Detect which cell encompasses the target text, then output its (X, Y) center coordinate. 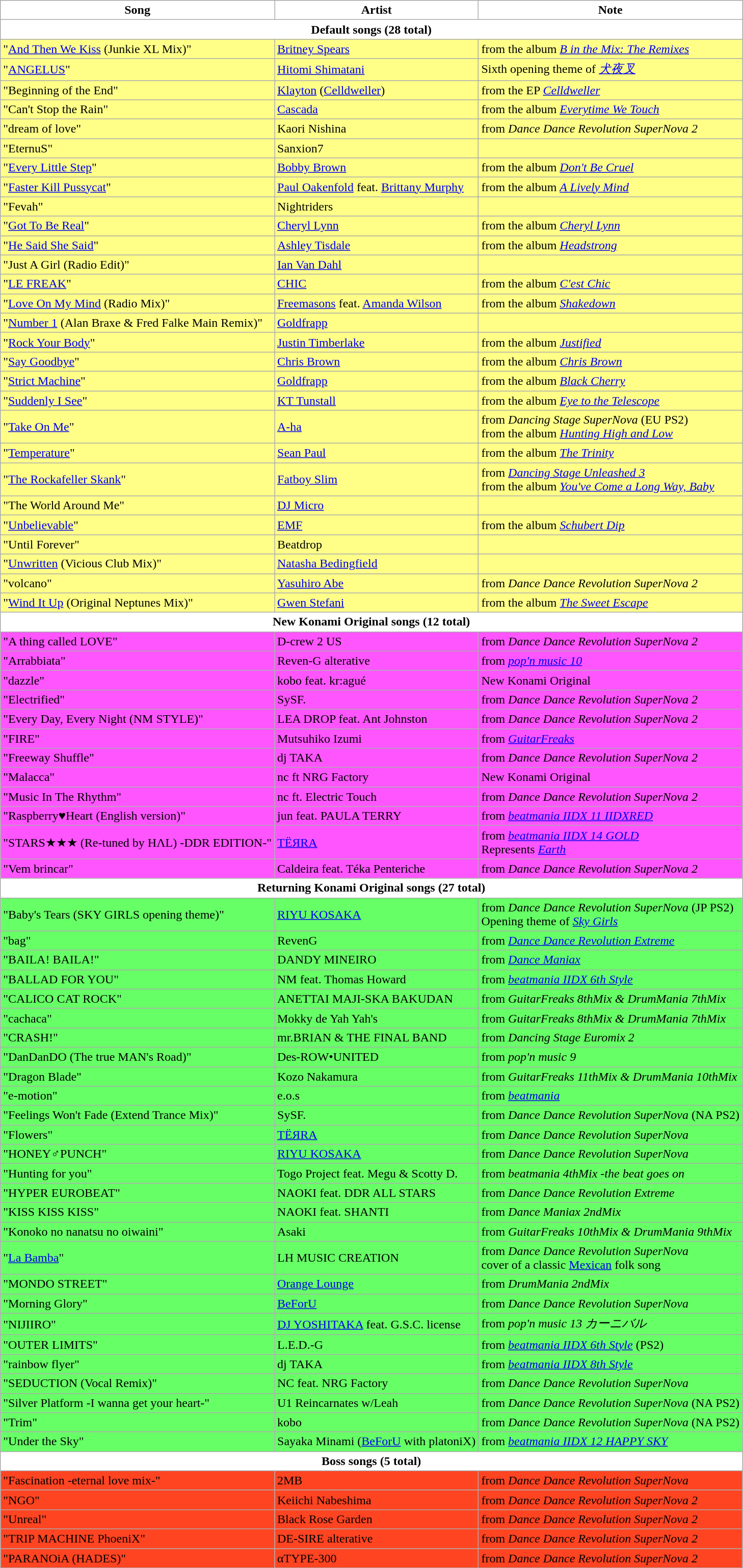
Kozo Nakamura (376, 1076)
BeForU (376, 1303)
RevenG (376, 940)
from the album A Lively Mind (611, 187)
"Temperature" (138, 453)
Orange Lounge (376, 1284)
Fatboy Slim (376, 479)
"MONDO STREET" (138, 1284)
"Number 1 (Alan Braxe & Fred Falke Main Remix)" (138, 323)
from pop'n music 9 (611, 1057)
"La Bamba" (138, 1258)
nc ft NRG Factory (376, 777)
"PARANOiA (HADES)" (138, 1558)
NAOKI feat. DDR ALL STARS (376, 1193)
from DrumMania 2ndMix (611, 1284)
Des-ROW•UNITED (376, 1057)
"Fascination -eternal love mix-" (138, 1480)
Note (611, 10)
mr.BRIAN & THE FINAL BAND (376, 1037)
Cascada (376, 110)
jun feat. PAULA TERRY (376, 816)
from the album Cheryl Lynn (611, 226)
"Suddenly I See" (138, 400)
LEA DROP feat. Ant Johnston (376, 719)
"Music In The Rhythm" (138, 797)
"Unwritten (Vicious Club Mix)" (138, 564)
U1 Reincarnates w/Leah (376, 1403)
"A thing called LOVE" (138, 641)
"Just A Girl (Radio Edit)" (138, 265)
"The Rockafeller Skank" (138, 479)
DANDY MINEIRO (376, 960)
LH MUSIC CREATION (376, 1258)
e.o.s (376, 1096)
from the EP Celldweller (611, 90)
"And Then We Kiss (Junkie XL Mix)" (138, 49)
Artist (376, 10)
"Got To Be Real" (138, 226)
"Hunting for you" (138, 1173)
KT Tunstall (376, 400)
from the album Schubert Dip (611, 525)
from the album Eye to the Telescope (611, 400)
DE-SIRE alterative (376, 1538)
"Until Forever" (138, 544)
"Rock Your Body" (138, 342)
Yasuhiro Abe (376, 583)
Nightriders (376, 206)
"Flowers" (138, 1135)
from the album Headstrong (611, 245)
"Electrified" (138, 699)
"Baby's Tears (SKY GIRLS opening theme)" (138, 914)
"Unbelievable" (138, 525)
"ANGELUS" (138, 69)
from Dancing Stage Unleashed 3from the album You've Come a Long Way, Baby (611, 479)
"Morning Glory" (138, 1303)
NAOKI feat. SHANTI (376, 1212)
"OUTER LIMITS" (138, 1345)
from GuitarFreaks 11thMix & DrumMania 10thMix (611, 1076)
from the album The Sweet Escape (611, 603)
"SEDUCTION (Vocal Remix)" (138, 1383)
Gwen Stefani (376, 603)
from the album The Trinity (611, 453)
"Dragon Blade" (138, 1076)
from the album Chris Brown (611, 361)
Bobby Brown (376, 168)
nc ft. Electric Touch (376, 797)
from the album Justified (611, 342)
from the album C'est Chic (611, 284)
DJ YOSHITAKA feat. G.S.C. license (376, 1324)
from GuitarFreaks (611, 739)
A-ha (376, 427)
D-crew 2 US (376, 641)
αTYPE-300 (376, 1558)
"Beginning of the End" (138, 90)
Default songs (28 total) (371, 30)
"The World Around Me" (138, 506)
"rainbow flyer" (138, 1364)
"Strict Machine" (138, 381)
"HONEY♂PUNCH" (138, 1154)
Black Rose Garden (376, 1519)
"Love On My Mind (Radio Mix)" (138, 303)
"DanDanDO (The true MAN's Road)" (138, 1057)
"EternuS" (138, 148)
"BALLAD FOR YOU" (138, 979)
"Konoko no nanatsu no oiwaini" (138, 1232)
EMF (376, 525)
"Fevah" (138, 206)
"Freeway Shuffle" (138, 758)
Reven-G alterative (376, 661)
Beatdrop (376, 544)
"LE FREAK" (138, 284)
from beatmania 4thMix -the beat goes on (611, 1173)
Caldeira feat. Téka Penteriche (376, 869)
Asaki (376, 1232)
from beatmania IIDX 6th Style (611, 979)
Ashley Tisdale (376, 245)
"Feelings Won't Fade (Extend Trance Mix)" (138, 1115)
"Trim" (138, 1422)
Mutsuhiko Izumi (376, 739)
"STARS★★★ (Re-tuned by HΛL) -DDR EDITION-" (138, 842)
from Dance Dance Revolution SuperNovacover of a classic Mexican folk song (611, 1258)
Freemasons feat. Amanda Wilson (376, 303)
"Every Little Step" (138, 168)
Natasha Bedingfield (376, 564)
Boss songs (5 total) (371, 1461)
from beatmania IIDX 8th Style (611, 1364)
"Silver Platform -I wanna get your heart-" (138, 1403)
NM feat. Thomas Howard (376, 979)
from beatmania IIDX 11 IIDXRED (611, 816)
"Wind It Up (Original Neptunes Mix)" (138, 603)
"Every Day, Every Night (NM STYLE)" (138, 719)
"Vem brincar" (138, 869)
from Dance Dance Revolution SuperNova (JP PS2)Opening theme of Sky Girls (611, 914)
2MB (376, 1480)
TЁЯRA (376, 1135)
Keiichi Nabeshima (376, 1500)
kobo (376, 1422)
"Raspberry♥Heart (English version)" (138, 816)
"CRASH!" (138, 1037)
Chris Brown (376, 361)
from pop'n music 10 (611, 661)
"NIJIIRO" (138, 1324)
Klayton (Celldweller) (376, 90)
from GuitarFreaks 10thMix & DrumMania 9thMix (611, 1232)
Justin Timberlake (376, 342)
"bag" (138, 940)
Ian Van Dahl (376, 265)
CHIC (376, 284)
from beatmania IIDX 12 HAPPY SKY (611, 1442)
Returning Konami Original songs (27 total) (371, 888)
from Dancing Stage SuperNova (EU PS2)from the album Hunting High and Low (611, 427)
"CALICO CAT ROCK" (138, 999)
NC feat. NRG Factory (376, 1383)
from Dancing Stage Euromix 2 (611, 1037)
"volcano" (138, 583)
from Dance Maniax (611, 960)
"BAILA! BAILA!" (138, 960)
Mokky de Yah Yah's (376, 1018)
from the album B in the Mix: The Remixes (611, 49)
"Unreal" (138, 1519)
"dream of love" (138, 129)
Cheryl Lynn (376, 226)
"FIRE" (138, 739)
"Arrabbiata" (138, 661)
from beatmania IIDX 14 GOLDRepresents Earth (611, 842)
"KISS KISS KISS" (138, 1212)
"TRIP MACHINE PhoeniX" (138, 1538)
Togo Project feat. Megu & Scotty D. (376, 1173)
from beatmania (611, 1096)
from Dance Maniax 2ndMix (611, 1212)
DJ Micro (376, 506)
from the album Black Cherry (611, 381)
"dazzle" (138, 680)
L.E.D.-G (376, 1345)
"Faster Kill Pussycat" (138, 187)
TËЯRA (376, 842)
from the album Shakedown (611, 303)
Kaori Nishina (376, 129)
from beatmania IIDX 6th Style (PS2) (611, 1345)
"He Said She Said" (138, 245)
New Konami Original songs (12 total) (371, 622)
Song (138, 10)
"Malacca" (138, 777)
"cachaca" (138, 1018)
Paul Oakenfold feat. Brittany Murphy (376, 187)
Sean Paul (376, 453)
Sanxion7 (376, 148)
"Take On Me" (138, 427)
"HYPER EUROBEAT" (138, 1193)
kobo feat. kr:agué (376, 680)
Britney Spears (376, 49)
from the album Everytime We Touch (611, 110)
Sayaka Minami (BeForU with platoniX) (376, 1442)
Sixth opening theme of 犬夜叉 (611, 69)
Hitomi Shimatani (376, 69)
ANETTAI MAJI-SKA BAKUDAN (376, 999)
"Under the Sky" (138, 1442)
"e-motion" (138, 1096)
"NGO" (138, 1500)
from pop'n music 13 カーニバル (611, 1324)
from the album Don't Be Cruel (611, 168)
"Can't Stop the Rain" (138, 110)
"Say Goodbye" (138, 361)
